For the text-containing cell, return its midpoint in [X, Y] coordinate format. 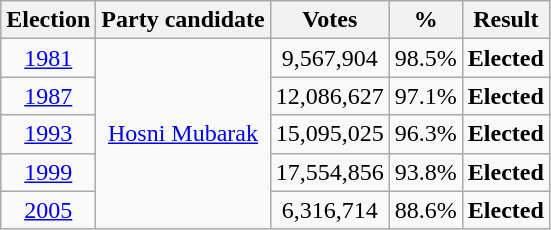
15,095,025 [330, 134]
1987 [48, 96]
1981 [48, 58]
6,316,714 [330, 210]
93.8% [426, 172]
1993 [48, 134]
2005 [48, 210]
97.1% [426, 96]
Result [506, 20]
% [426, 20]
Election [48, 20]
12,086,627 [330, 96]
9,567,904 [330, 58]
Party candidate [183, 20]
Votes [330, 20]
17,554,856 [330, 172]
96.3% [426, 134]
98.5% [426, 58]
Hosni Mubarak [183, 134]
88.6% [426, 210]
1999 [48, 172]
